Search for the cell housing the specified text and yield its [x, y] center coordinate. 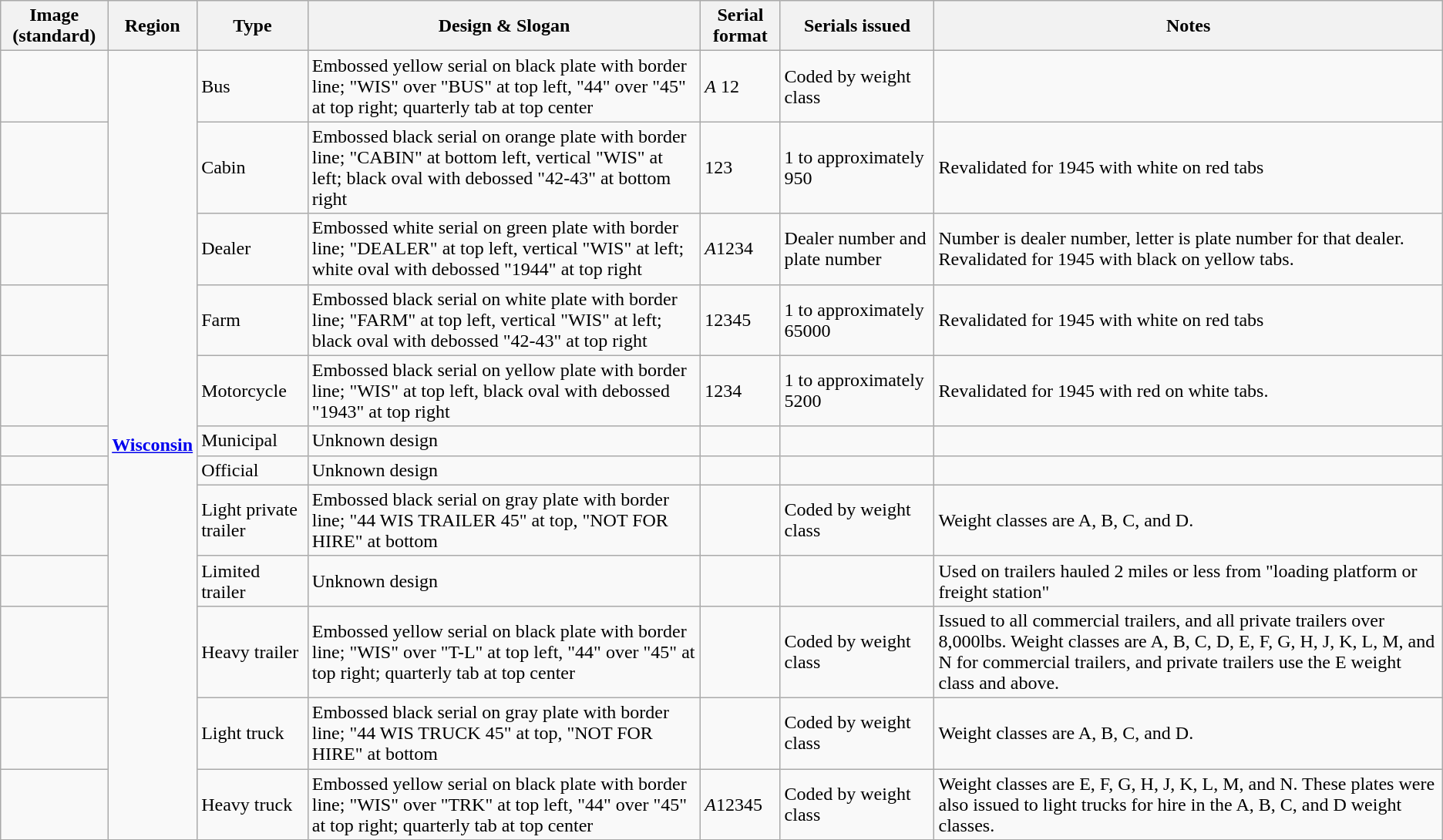
Embossed yellow serial on black plate with border line; "WIS" over "BUS" at top left, "44" over "45" at top right; quarterly tab at top center [504, 86]
Embossed yellow serial on black plate with border line; "WIS" over "T-L" at top left, "44" over "45" at top right; quarterly tab at top center [504, 652]
Light truck [253, 733]
A1234 [740, 249]
Serials issued [857, 26]
Wisconsin [153, 445]
Type [253, 26]
Serial format [740, 26]
Embossed black serial on yellow plate with border line; "WIS" at top left, black oval with debossed "1943" at top right [504, 391]
1 to approximately 65000 [857, 320]
Motorcycle [253, 391]
Farm [253, 320]
1 to approximately 950 [857, 168]
Number is dealer number, letter is plate number for that dealer. Revalidated for 1945 with black on yellow tabs. [1189, 249]
Heavy truck [253, 805]
A12345 [740, 805]
Embossed black serial on gray plate with border line; "44 WIS TRUCK 45" at top, "NOT FOR HIRE" at bottom [504, 733]
Region [153, 26]
Dealer number and plate number [857, 249]
Municipal [253, 441]
Embossed white serial on green plate with border line; "DEALER" at top left, vertical "WIS" at left; white oval with debossed "1944" at top right [504, 249]
Dealer [253, 249]
1234 [740, 391]
1 to approximately 5200 [857, 391]
Official [253, 470]
Weight classes are E, F, G, H, J, K, L, M, and N. These plates were also issued to light trucks for hire in the A, B, C, and D weight classes. [1189, 805]
Image (standard) [54, 26]
Heavy trailer [253, 652]
Revalidated for 1945 with red on white tabs. [1189, 391]
Bus [253, 86]
12345 [740, 320]
Limited trailer [253, 581]
Embossed black serial on gray plate with border line; "44 WIS TRAILER 45" at top, "NOT FOR HIRE" at bottom [504, 520]
A 12 [740, 86]
Embossed yellow serial on black plate with border line; "WIS" over "TRK" at top left, "44" over "45" at top right; quarterly tab at top center [504, 805]
Notes [1189, 26]
123 [740, 168]
Cabin [253, 168]
Design & Slogan [504, 26]
Embossed black serial on white plate with border line; "FARM" at top left, vertical "WIS" at left; black oval with debossed "42-43" at top right [504, 320]
Used on trailers hauled 2 miles or less from "loading platform or freight station" [1189, 581]
Light private trailer [253, 520]
